Locate the cell with the specified text and output its (X, Y) center coordinate. 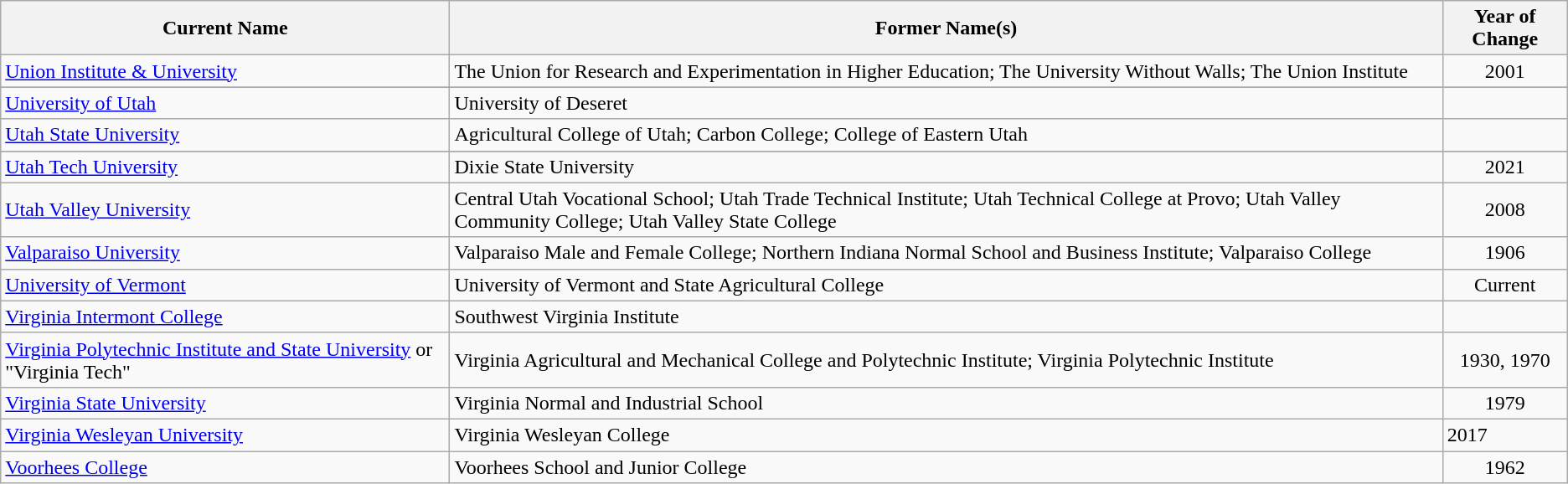
Valparaiso Male and Female College; Northern Indiana Normal School and Business Institute; Valparaiso College (946, 253)
University of Deseret (946, 103)
Utah Tech University (225, 167)
1979 (1504, 403)
2008 (1504, 209)
Voorhees School and Junior College (946, 466)
Virginia State University (225, 403)
Virginia Intermont College (225, 317)
2021 (1504, 167)
University of Vermont (225, 285)
Utah State University (225, 135)
Union Institute & University (225, 71)
Virginia Agricultural and Mechanical College and Polytechnic Institute; Virginia Polytechnic Institute (946, 360)
Current (1504, 285)
Year of Change (1504, 28)
University of Utah (225, 103)
Current Name (225, 28)
Voorhees College (225, 466)
Virginia Polytechnic Institute and State University or "Virginia Tech" (225, 360)
University of Vermont and State Agricultural College (946, 285)
Former Name(s) (946, 28)
2001 (1504, 71)
Agricultural College of Utah; Carbon College; College of Eastern Utah (946, 135)
Virginia Wesleyan University (225, 435)
Virginia Normal and Industrial School (946, 403)
Valparaiso University (225, 253)
Virginia Wesleyan College (946, 435)
1962 (1504, 466)
Southwest Virginia Institute (946, 317)
Dixie State University (946, 167)
1906 (1504, 253)
1930, 1970 (1504, 360)
2017 (1504, 435)
The Union for Research and Experimentation in Higher Education; The University Without Walls; The Union Institute (946, 71)
Utah Valley University (225, 209)
